Determine the [X, Y] coordinate at the center of the cell enclosing the given text.  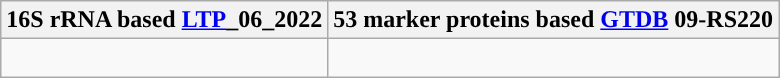
53 marker proteins based GTDB 09-RS220 [554, 20]
16S rRNA based LTP_06_2022 [164, 20]
